Detect which cell encompasses the target text, then output its (x, y) center coordinate. 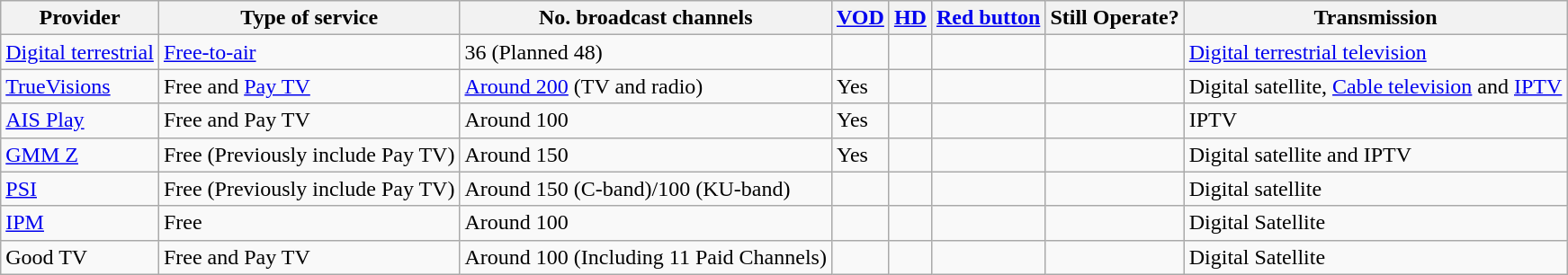
Red button (988, 18)
Still Operate? (1115, 18)
Digital satellite (1375, 189)
IPTV (1375, 120)
IPM (80, 223)
Free (309, 223)
TrueVisions (80, 86)
Around 100 (Including 11 Paid Channels) (646, 257)
Digital terrestrial (80, 52)
Around 150 (646, 155)
Digital satellite, Cable television and IPTV (1375, 86)
HD (910, 18)
GMM Z (80, 155)
Digital satellite and IPTV (1375, 155)
Type of service (309, 18)
Transmission (1375, 18)
Digital terrestrial television (1375, 52)
PSI (80, 189)
No. broadcast channels (646, 18)
AIS Play (80, 120)
Free-to-air (309, 52)
Good TV (80, 257)
36 (Planned 48) (646, 52)
Around 150 (C-band)/100 (KU-band) (646, 189)
Around 200 (TV and radio) (646, 86)
Provider (80, 18)
VOD (860, 18)
